Return the (x, y) coordinate for the center point of the cell that contains the specified text.  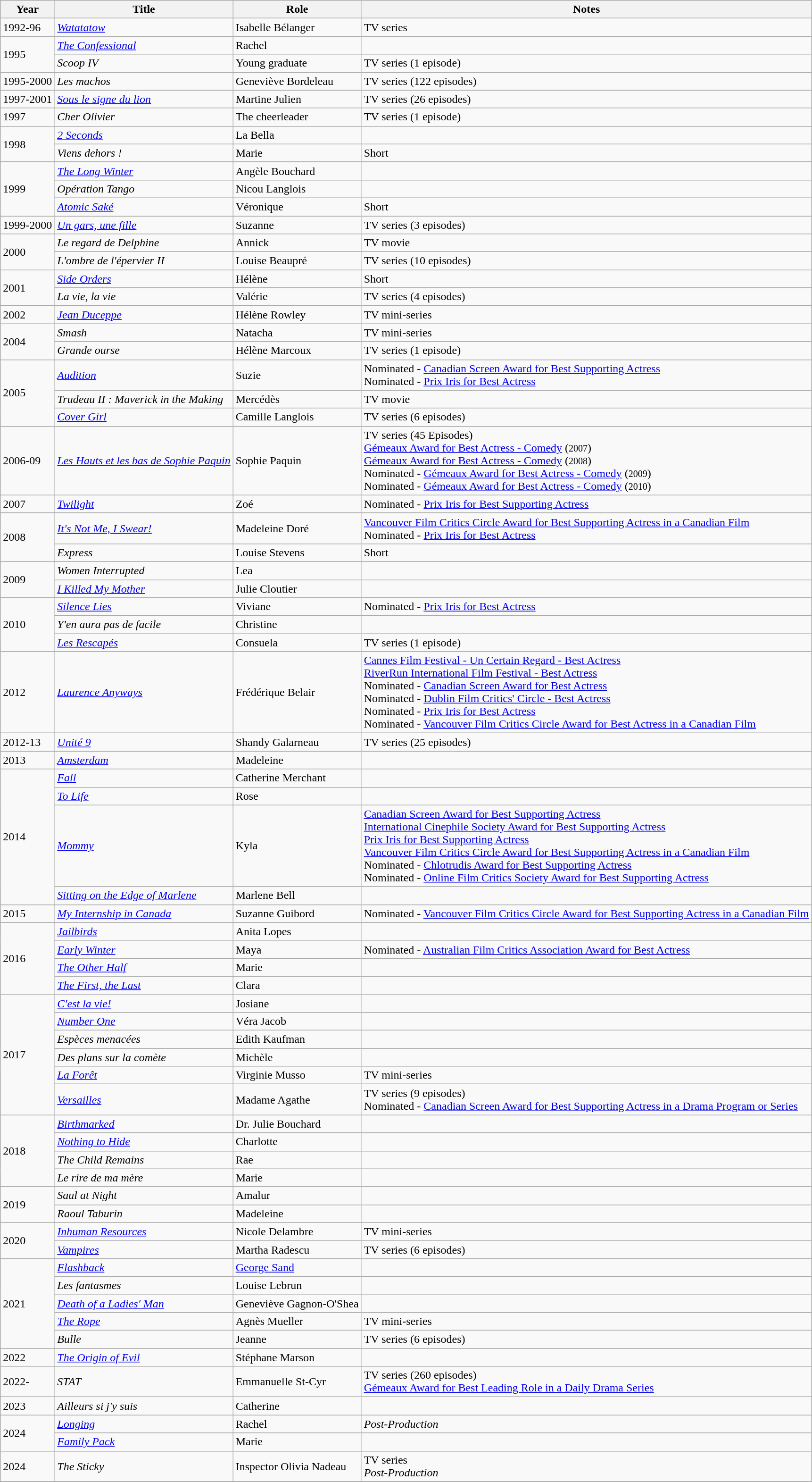
The Rope (144, 1322)
Isabelle Bélanger (297, 27)
2019 (27, 1205)
I Killed My Mother (144, 588)
Silence Lies (144, 607)
Les Hauts et les bas de Sophie Paquin (144, 461)
TV series (25 episodes) (587, 742)
Nicou Langlois (297, 189)
Amalur (297, 1196)
Saul at Night (144, 1196)
Frédérique Belair (297, 693)
Death of a Ladies' Man (144, 1304)
C'est la vie! (144, 1004)
2022 (27, 1357)
Espèces menacées (144, 1039)
Role (297, 9)
The Origin of Evil (144, 1357)
2018 (27, 1151)
Lea (297, 570)
Unité 9 (144, 742)
Suzie (297, 375)
Express (144, 553)
The Long Winter (144, 171)
2000 (27, 252)
Number One (144, 1021)
Les fantasmes (144, 1285)
It's Not Me, I Swear! (144, 528)
Flashback (144, 1267)
TV series (3 episodes) (587, 225)
Grande ourse (144, 351)
Versailles (144, 1099)
Shandy Galarneau (297, 742)
Notes (587, 9)
Hélène Marcoux (297, 351)
2010 (27, 625)
Emmanuelle St-Cyr (297, 1382)
Marlene Bell (297, 896)
Bulle (144, 1340)
Laurence Anyways (144, 693)
The Sticky (144, 1466)
Mercédès (297, 399)
Valérie (297, 297)
2 Seconds (144, 135)
Anita Lopes (297, 931)
The First, the Last (144, 985)
Agnès Mueller (297, 1322)
2021 (27, 1303)
Geneviève Gagnon-O'Shea (297, 1304)
Smash (144, 333)
Martine Julien (297, 99)
Martha Radescu (297, 1249)
Michèle (297, 1057)
TV series (122 episodes) (587, 81)
Longing (144, 1424)
2022- (27, 1382)
2023 (27, 1406)
2016 (27, 958)
TV series (4 episodes) (587, 297)
Nicole Delambre (297, 1231)
Véra Jacob (297, 1021)
Watatatow (144, 27)
Ailleurs si j'y suis (144, 1406)
The Child Remains (144, 1160)
Atomic Saké (144, 207)
1997 (27, 117)
1997-2001 (27, 99)
Side Orders (144, 279)
L'ombre de l'épervier II (144, 261)
Clara (297, 985)
Audition (144, 375)
Nominated - Vancouver Film Critics Circle Award for Best Supporting Actress in a Canadian Film (587, 913)
Madeleine Doré (297, 528)
George Sand (297, 1267)
Nothing to Hide (144, 1142)
1999 (27, 189)
La Bella (297, 135)
2005 (27, 393)
Nominated - Australian Film Critics Association Award for Best Actress (587, 949)
TV seriesPost-Production (587, 1466)
2020 (27, 1240)
2012-13 (27, 742)
Fall (144, 778)
Early Winter (144, 949)
Maya (297, 949)
Louise Beaupré (297, 261)
La vie, la vie (144, 297)
Josiane (297, 1004)
2012 (27, 693)
Catherine (297, 1406)
2013 (27, 760)
Nominated - Prix Iris for Best Actress (587, 607)
TV series (260 episodes)Gémeaux Award for Best Leading Role in a Daily Drama Series (587, 1382)
2007 (27, 504)
2006-09 (27, 461)
My Internship in Canada (144, 913)
Charlotte (297, 1142)
The Other Half (144, 967)
Opération Tango (144, 189)
Louise Stevens (297, 553)
Twilight (144, 504)
Christine (297, 625)
Geneviève Bordeleau (297, 81)
Stéphane Marson (297, 1357)
Camille Langlois (297, 417)
The cheerleader (297, 117)
2017 (27, 1055)
Viens dehors ! (144, 153)
Catherine Merchant (297, 778)
Jailbirds (144, 931)
1995 (27, 54)
Birthmarked (144, 1124)
Hélène (297, 279)
Cover Girl (144, 417)
Annick (297, 243)
Trudeau II : Maverick in the Making (144, 399)
La Forêt (144, 1075)
Hélène Rowley (297, 315)
Des plans sur la comète (144, 1057)
Les machos (144, 81)
Post-Production (587, 1424)
STAT (144, 1382)
1992-96 (27, 27)
TV series (26 episodes) (587, 99)
TV series (10 episodes) (587, 261)
Véronique (297, 207)
Madame Agathe (297, 1099)
Year (27, 9)
2001 (27, 288)
Suzanne (297, 225)
Sitting on the Edge of Marlene (144, 896)
Rose (297, 796)
Un gars, une fille (144, 225)
Nominated - Prix Iris for Best Supporting Actress (587, 504)
Kyla (297, 846)
2004 (27, 342)
Amsterdam (144, 760)
2015 (27, 913)
Raoul Taburin (144, 1214)
Consuela (297, 643)
2009 (27, 579)
Cher Olivier (144, 117)
Mommy (144, 846)
1998 (27, 144)
TV series (9 episodes)Nominated - Canadian Screen Award for Best Supporting Actress in a Drama Program or Series (587, 1099)
1999-2000 (27, 225)
Rae (297, 1160)
Angèle Bouchard (297, 171)
Nominated - Canadian Screen Award for Best Supporting Actress Nominated - Prix Iris for Best Actress (587, 375)
1995-2000 (27, 81)
TV series (587, 27)
Vampires (144, 1249)
To Life (144, 796)
Y'en aura pas de facile (144, 625)
Women Interrupted (144, 570)
Inspector Olivia Nadeau (297, 1466)
Family Pack (144, 1442)
Inhuman Resources (144, 1231)
Sous le signe du lion (144, 99)
Louise Lebrun (297, 1285)
Virginie Musso (297, 1075)
Title (144, 9)
The Confessional (144, 45)
Le rire de ma mère (144, 1178)
Young graduate (297, 63)
Julie Cloutier (297, 588)
Vancouver Film Critics Circle Award for Best Supporting Actress in a Canadian FilmNominated - Prix Iris for Best Actress (587, 528)
Natacha (297, 333)
Sophie Paquin (297, 461)
2008 (27, 537)
2014 (27, 837)
Zoé (297, 504)
Viviane (297, 607)
Suzanne Guibord (297, 913)
Jeanne (297, 1340)
Les Rescapés (144, 643)
Le regard de Delphine (144, 243)
Scoop IV (144, 63)
Jean Duceppe (144, 315)
2002 (27, 315)
Edith Kaufman (297, 1039)
Dr. Julie Bouchard (297, 1124)
